Output the (x, y) coordinate of the center of the cell containing the given text.  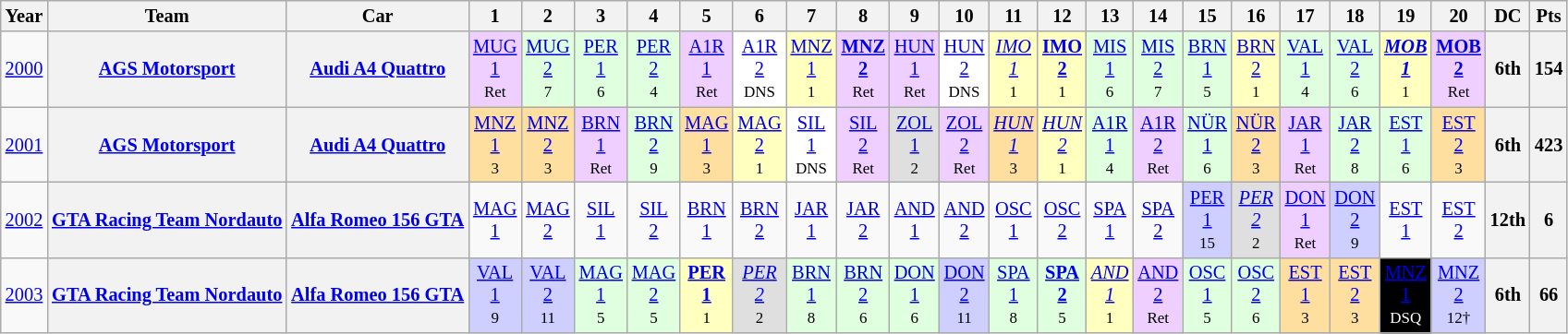
PER16 (601, 69)
OSC1 (1013, 220)
3 (601, 16)
12 (1063, 16)
2000 (24, 69)
DC (1508, 16)
JAR1Ret (1306, 145)
MAG21 (760, 145)
HUN2DNS (965, 69)
2002 (24, 220)
SPA2 (1158, 220)
Team (166, 16)
9 (915, 16)
MNZ1DSQ (1405, 295)
18 (1355, 16)
AND11 (1110, 295)
DON211 (965, 295)
EST13 (1306, 295)
A1R1Ret (706, 69)
A1R14 (1110, 145)
A1R2Ret (1158, 145)
BRN29 (654, 145)
BRN21 (1257, 69)
13 (1110, 16)
OSC2 (1063, 220)
MNZ2Ret (863, 69)
BRN1Ret (601, 145)
66 (1549, 295)
PER11 (706, 295)
MOB2Ret (1458, 69)
MUG1Ret (495, 69)
MNZ13 (495, 145)
BRN2 (760, 220)
2 (547, 16)
BRN1 (706, 220)
JAR1 (811, 220)
14 (1158, 16)
BRN26 (863, 295)
16 (1257, 16)
15 (1207, 16)
NÜR16 (1207, 145)
Pts (1549, 16)
DON29 (1355, 220)
423 (1549, 145)
SPA1 (1110, 220)
HUN13 (1013, 145)
MUG27 (547, 69)
EST2 (1458, 220)
5 (706, 16)
MNZ23 (547, 145)
AND2 (965, 220)
154 (1549, 69)
IMO21 (1063, 69)
2003 (24, 295)
JAR2 (863, 220)
MNZ11 (811, 69)
ZOL12 (915, 145)
OSC26 (1257, 295)
HUN1Ret (915, 69)
OSC15 (1207, 295)
SIL2 (654, 220)
SIL1 (601, 220)
ZOL2Ret (965, 145)
EST16 (1405, 145)
PER115 (1207, 220)
AND1 (915, 220)
EST1 (1405, 220)
NÜR23 (1257, 145)
1 (495, 16)
MNZ212† (1458, 295)
VAL26 (1355, 69)
2001 (24, 145)
VAL211 (547, 295)
11 (1013, 16)
VAL19 (495, 295)
VAL14 (1306, 69)
SPA18 (1013, 295)
JAR28 (1355, 145)
19 (1405, 16)
17 (1306, 16)
DON1Ret (1306, 220)
4 (654, 16)
MAG25 (654, 295)
BRN15 (1207, 69)
SIL2Ret (863, 145)
10 (965, 16)
A1R2DNS (760, 69)
MOB11 (1405, 69)
MIS16 (1110, 69)
BRN18 (811, 295)
PER24 (654, 69)
MAG1 (495, 220)
SIL1DNS (811, 145)
HUN21 (1063, 145)
MAG13 (706, 145)
12th (1508, 220)
DON16 (915, 295)
SPA25 (1063, 295)
IMO11 (1013, 69)
Year (24, 16)
MIS27 (1158, 69)
MAG15 (601, 295)
20 (1458, 16)
8 (863, 16)
AND2Ret (1158, 295)
MAG2 (547, 220)
Car (377, 16)
7 (811, 16)
